Locate the cell with the specified text and output its [X, Y] center coordinate. 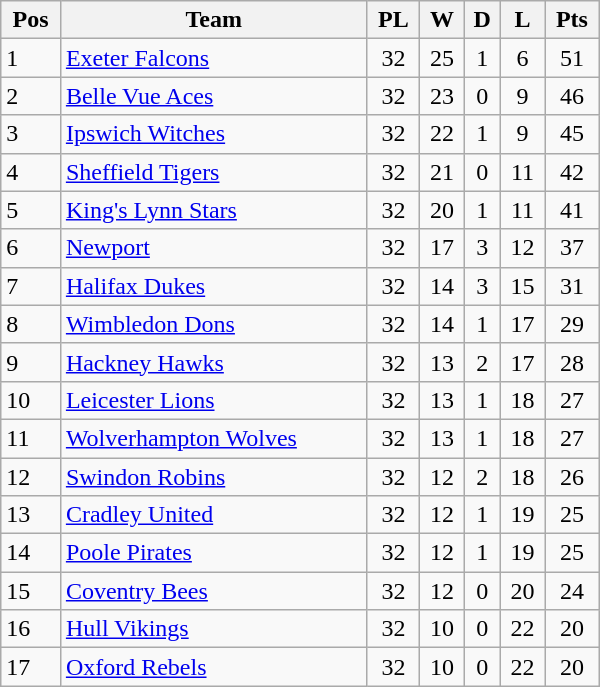
5 [31, 210]
Hull Vikings [214, 629]
Hackney Hawks [214, 362]
8 [31, 324]
King's Lynn Stars [214, 210]
7 [31, 286]
51 [572, 58]
Team [214, 20]
W [442, 20]
24 [572, 591]
16 [31, 629]
21 [442, 172]
Pts [572, 20]
PL [394, 20]
Pos [31, 20]
37 [572, 248]
Coventry Bees [214, 591]
Wimbledon Dons [214, 324]
Poole Pirates [214, 553]
4 [31, 172]
Exeter Falcons [214, 58]
D [482, 20]
29 [572, 324]
41 [572, 210]
28 [572, 362]
L [522, 20]
46 [572, 96]
26 [572, 477]
Ipswich Witches [214, 134]
Swindon Robins [214, 477]
Oxford Rebels [214, 667]
Wolverhampton Wolves [214, 438]
Newport [214, 248]
42 [572, 172]
Cradley United [214, 515]
Halifax Dukes [214, 286]
Belle Vue Aces [214, 96]
Leicester Lions [214, 400]
Sheffield Tigers [214, 172]
45 [572, 134]
31 [572, 286]
23 [442, 96]
